From the cell containing the given text, extract its center point as (x, y) coordinate. 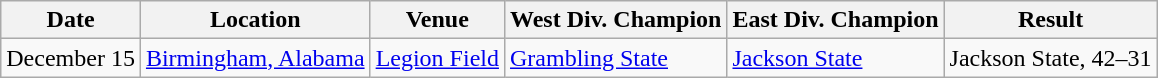
Result (1050, 20)
Birmingham, Alabama (255, 58)
Jackson State (836, 58)
December 15 (71, 58)
East Div. Champion (836, 20)
West Div. Champion (615, 20)
Grambling State (615, 58)
Jackson State, 42–31 (1050, 58)
Legion Field (437, 58)
Venue (437, 20)
Date (71, 20)
Location (255, 20)
